Capture the cell that displays the provided text and extract its (X, Y) central coordinate. 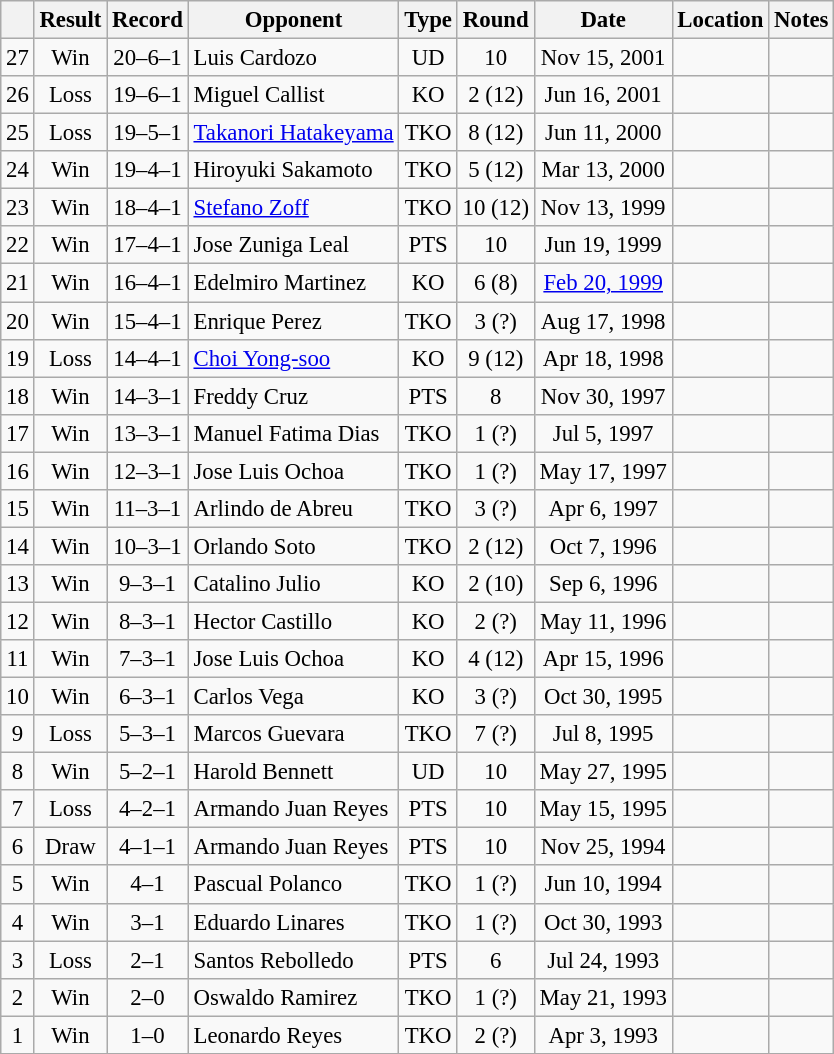
Miguel Callist (294, 95)
9–3–1 (148, 584)
May 15, 1995 (603, 809)
2 (10) (496, 584)
19–5–1 (148, 133)
3–1 (148, 922)
Location (720, 20)
12–3–1 (148, 471)
Arlindo de Abreu (294, 509)
21 (18, 283)
Opponent (294, 20)
24 (18, 170)
4–2–1 (148, 809)
Draw (70, 847)
20 (18, 321)
22 (18, 245)
Stefano Zoff (294, 208)
Round (496, 20)
Santos Rebolledo (294, 960)
Freddy Cruz (294, 396)
Oswaldo Ramirez (294, 997)
1–0 (148, 1035)
May 21, 1993 (603, 997)
19–6–1 (148, 95)
25 (18, 133)
Jul 24, 1993 (603, 960)
Choi Yong-soo (294, 358)
Orlando Soto (294, 546)
2–1 (148, 960)
Mar 13, 2000 (603, 170)
5–3–1 (148, 734)
15 (18, 509)
Marcos Guevara (294, 734)
May 11, 1996 (603, 621)
9 (12) (496, 358)
5–2–1 (148, 772)
Nov 15, 2001 (603, 58)
23 (18, 208)
18–4–1 (148, 208)
5 (12) (496, 170)
May 27, 1995 (603, 772)
4–1 (148, 885)
May 17, 1997 (603, 471)
Apr 18, 1998 (603, 358)
Oct 7, 1996 (603, 546)
13 (18, 584)
Nov 13, 1999 (603, 208)
Jose Zuniga Leal (294, 245)
11–3–1 (148, 509)
10–3–1 (148, 546)
18 (18, 396)
Jun 16, 2001 (603, 95)
6–3–1 (148, 697)
3 (18, 960)
Harold Bennett (294, 772)
19 (18, 358)
17–4–1 (148, 245)
16 (18, 471)
Nov 25, 1994 (603, 847)
8 (12) (496, 133)
14 (18, 546)
2–0 (148, 997)
8–3–1 (148, 621)
9 (18, 734)
Nov 30, 1997 (603, 396)
4 (18, 922)
17 (18, 433)
12 (18, 621)
Feb 20, 1999 (603, 283)
Apr 6, 1997 (603, 509)
4–1–1 (148, 847)
Oct 30, 1995 (603, 697)
15–4–1 (148, 321)
Record (148, 20)
Catalino Julio (294, 584)
Hiroyuki Sakamoto (294, 170)
Luis Cardozo (294, 58)
Sep 6, 1996 (603, 584)
Enrique Perez (294, 321)
7 (?) (496, 734)
Notes (802, 20)
Jul 5, 1997 (603, 433)
2 (18, 997)
11 (18, 659)
Carlos Vega (294, 697)
Jun 11, 2000 (603, 133)
Eduardo Linares (294, 922)
16–4–1 (148, 283)
Date (603, 20)
Jun 10, 1994 (603, 885)
14–3–1 (148, 396)
Type (428, 20)
Takanori Hatakeyama (294, 133)
Jun 19, 1999 (603, 245)
6 (8) (496, 283)
Jul 8, 1995 (603, 734)
Apr 15, 1996 (603, 659)
Hector Castillo (294, 621)
Leonardo Reyes (294, 1035)
10 (12) (496, 208)
1 (18, 1035)
26 (18, 95)
Oct 30, 1993 (603, 922)
27 (18, 58)
7–3–1 (148, 659)
4 (12) (496, 659)
19–4–1 (148, 170)
Edelmiro Martinez (294, 283)
5 (18, 885)
Apr 3, 1993 (603, 1035)
Aug 17, 1998 (603, 321)
Pascual Polanco (294, 885)
13–3–1 (148, 433)
14–4–1 (148, 358)
Manuel Fatima Dias (294, 433)
7 (18, 809)
20–6–1 (148, 58)
Result (70, 20)
